Pinpoint the cell where the given text exists, returning its (X, Y) midpoint coordinate. 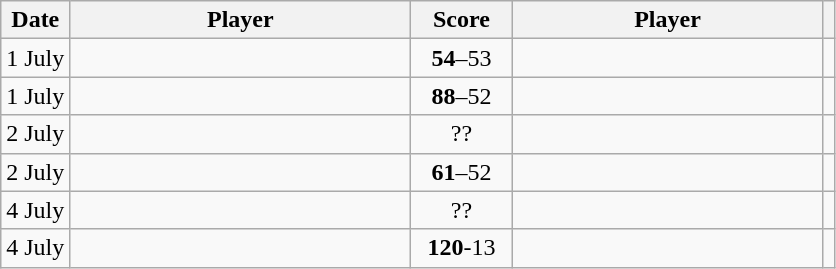
61–52 (462, 172)
88–52 (462, 96)
Date (36, 20)
Score (462, 20)
120-13 (462, 248)
54–53 (462, 58)
